From the cell containing the given text, extract its center point as [X, Y] coordinate. 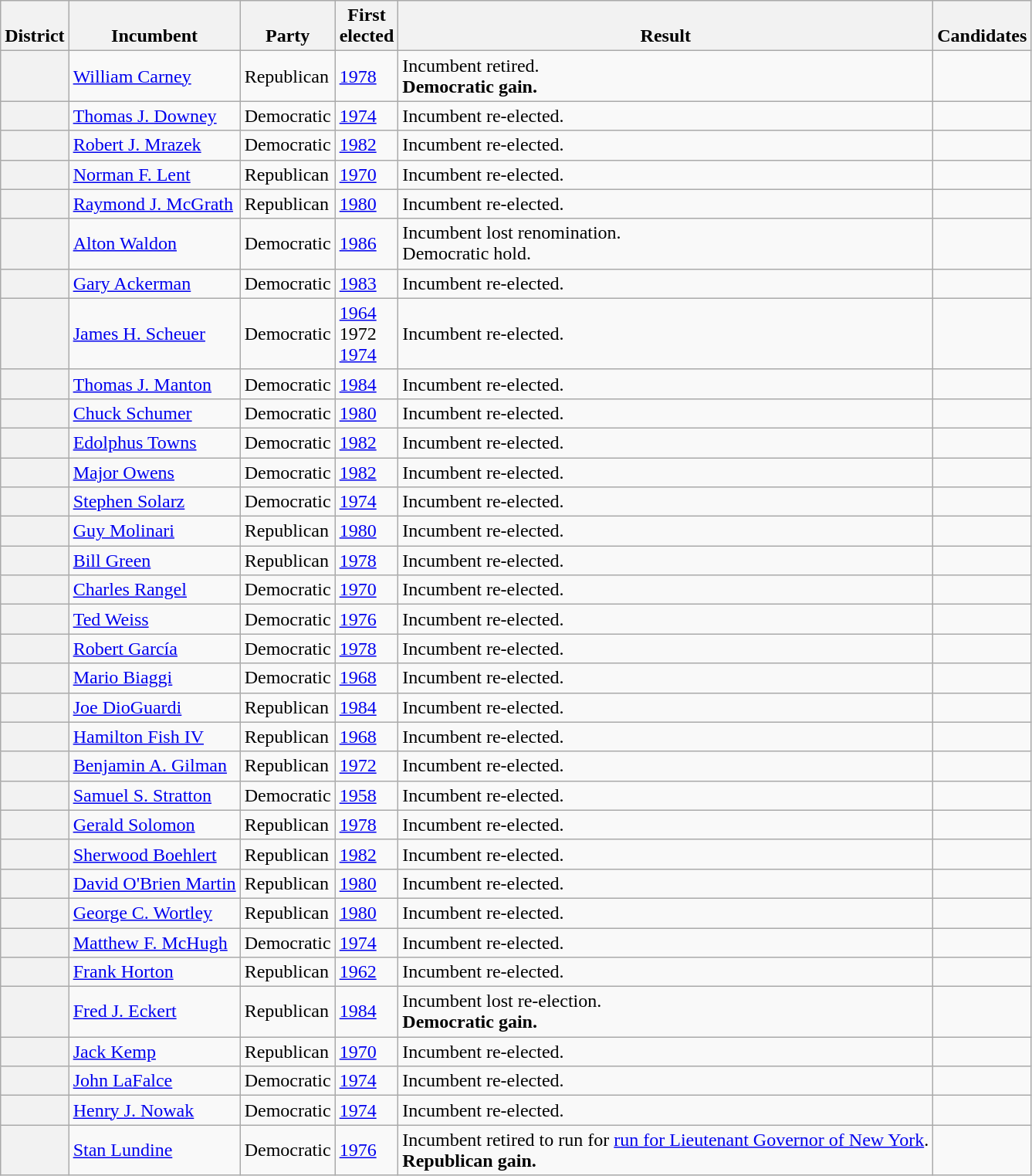
Incumbent retired.Democratic gain. [665, 76]
Edolphus Towns [154, 442]
Gerald Solomon [154, 825]
Major Owens [154, 472]
Gary Ackerman [154, 283]
1958 [367, 795]
Incumbent [154, 26]
John LaFalce [154, 1081]
Matthew F. McHugh [154, 943]
1972 [367, 766]
Bill Green [154, 561]
Thomas J. Manton [154, 384]
Charles Rangel [154, 590]
George C. Wortley [154, 913]
District [35, 26]
Incumbent lost renomination.Democratic hold. [665, 244]
James H. Scheuer [154, 334]
Incumbent lost re-election.Democratic gain. [665, 1012]
Robert J. Mrazek [154, 145]
Robert García [154, 649]
Benjamin A. Gilman [154, 766]
Norman F. Lent [154, 175]
Incumbent retired to run for run for Lieutenant Governor of New York.Republican gain. [665, 1151]
1986 [367, 244]
Stephen Solarz [154, 502]
Samuel S. Stratton [154, 795]
Alton Waldon [154, 244]
Hamilton Fish IV [154, 737]
Party [287, 26]
Fred J. Eckert [154, 1012]
Jack Kemp [154, 1052]
Raymond J. McGrath [154, 204]
Candidates [982, 26]
Mario Biaggi [154, 678]
Ted Weiss [154, 619]
Chuck Schumer [154, 413]
1983 [367, 283]
Joe DioGuardi [154, 707]
Sherwood Boehlert [154, 854]
Thomas J. Downey [154, 116]
David O'Brien Martin [154, 883]
Stan Lundine [154, 1151]
Guy Molinari [154, 531]
1962 [367, 972]
Frank Horton [154, 972]
19641972 1974 [367, 334]
Result [665, 26]
Henry J. Nowak [154, 1110]
William Carney [154, 76]
Firstelected [367, 26]
